Identify which cell holds the provided text, then report its [x, y] central coordinate. 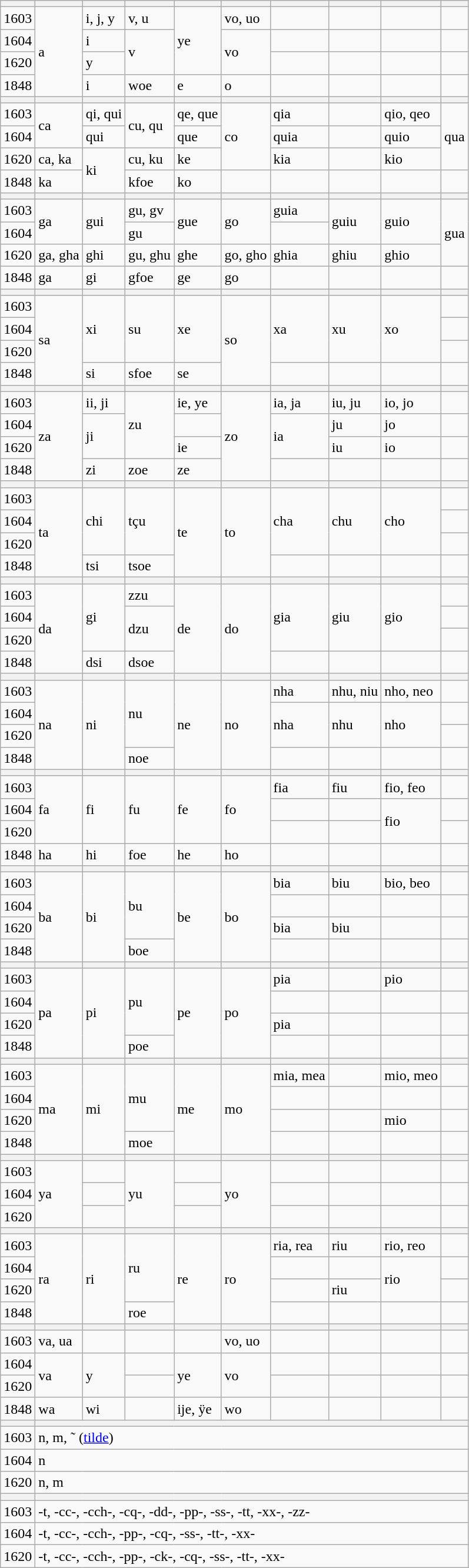
su [149, 329]
kia [299, 159]
qui [104, 137]
xa [299, 329]
fia [299, 787]
ge [198, 278]
ie [198, 447]
sa [59, 340]
nho [411, 725]
chi [104, 521]
re [198, 1279]
gu, ghu [149, 255]
io [411, 447]
he [198, 854]
roe [149, 1313]
nu [149, 713]
v, u [149, 18]
nho, neo [411, 691]
to [246, 532]
ga, gha [59, 255]
zu [149, 425]
qia [299, 114]
ji [104, 436]
ca, ka [59, 159]
si [104, 374]
fi [104, 809]
pio [411, 979]
i, j, y [104, 18]
quio [411, 137]
dsoe [149, 662]
gio [411, 617]
guiu [355, 221]
kio [411, 159]
pa [59, 1013]
que [198, 137]
go, gho [246, 255]
ria, rea [299, 1245]
ta [59, 532]
guio [411, 221]
boe [149, 951]
ri [104, 1279]
do [246, 629]
jo [411, 425]
-t, -cc-, -cch-, -pp-, -cq-, -ss-, -tt-, -xx- [252, 1534]
iu [355, 447]
xe [198, 329]
zzu [149, 595]
yo [246, 1194]
ia, ja [299, 403]
ghi [104, 255]
xi [104, 329]
-t, -cc-, -cch-, -cq-, -dd-, -pp-, -ss-, -tt, -xx-, -zz- [252, 1511]
bio, beo [411, 883]
so [246, 340]
va [59, 1375]
ki [104, 170]
va, ua [59, 1341]
mo [246, 1109]
na [59, 725]
guia [299, 210]
qi, qui [104, 114]
gu [149, 232]
gui [104, 221]
io, jo [411, 403]
dzu [149, 629]
ma [59, 1109]
ya [59, 1194]
ie, ye [198, 403]
gu, gv [149, 210]
gia [299, 617]
gue [198, 221]
o [246, 85]
rio [411, 1279]
ghia [299, 255]
za [59, 436]
cu, ku [149, 159]
fe [198, 809]
pe [198, 1013]
quia [299, 137]
v [149, 52]
qio, qeo [411, 114]
xo [411, 329]
mio [411, 1120]
moe [149, 1142]
qua [455, 137]
da [59, 629]
cha [299, 521]
hi [104, 854]
ru [149, 1268]
gfoe [149, 278]
me [198, 1109]
kfoe [149, 181]
po [246, 1013]
-t, -cc-, -cch-, -pp-, -ck-, -cq-, -ss-, -tt-, -xx- [252, 1556]
cu, qu [149, 125]
chu [355, 521]
n, m, ˜ (tilde) [252, 1437]
zi [104, 470]
woe [149, 85]
iu, ju [355, 403]
sfoe [149, 374]
gua [455, 232]
zo [246, 436]
qe, que [198, 114]
ze [198, 470]
ho [246, 854]
xu [355, 329]
ghe [198, 255]
be [198, 917]
nhu, niu [355, 691]
mu [149, 1098]
n, m [252, 1483]
tsoe [149, 566]
bu [149, 906]
fa [59, 809]
mia, mea [299, 1075]
fio, feo [411, 787]
fio [411, 820]
ne [198, 725]
e [198, 85]
n [252, 1460]
noe [149, 758]
ke [198, 159]
a [59, 52]
no [246, 725]
ia [299, 436]
cho [411, 521]
mi [104, 1109]
ro [246, 1279]
ca [59, 125]
bi [104, 917]
ha [59, 854]
te [198, 532]
ju [355, 425]
poe [149, 1047]
ghiu [355, 255]
wo [246, 1408]
ghio [411, 255]
ko [198, 181]
ije, ÿe [198, 1408]
giu [355, 617]
foe [149, 854]
fu [149, 809]
mio, meo [411, 1075]
nhu [355, 725]
wa [59, 1408]
fo [246, 809]
bo [246, 917]
zoe [149, 470]
fiu [355, 787]
ba [59, 917]
pi [104, 1013]
ra [59, 1279]
de [198, 629]
co [246, 137]
yu [149, 1194]
ii, ji [104, 403]
pu [149, 1002]
tçu [149, 521]
dsi [104, 662]
rio, reo [411, 1245]
ka [59, 181]
ni [104, 725]
tsi [104, 566]
wi [104, 1408]
se [198, 374]
